From the cell containing the given text, extract its center point as [X, Y] coordinate. 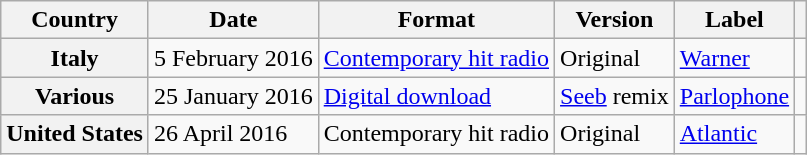
Date [233, 20]
Atlantic [734, 134]
26 April 2016 [233, 134]
Warner [734, 58]
United States [75, 134]
Country [75, 20]
5 February 2016 [233, 58]
25 January 2016 [233, 96]
Parlophone [734, 96]
Seeb remix [615, 96]
Version [615, 20]
Various [75, 96]
Digital download [436, 96]
Label [734, 20]
Format [436, 20]
Italy [75, 58]
